Return the (x, y) coordinate for the center point of the cell that contains the specified text.  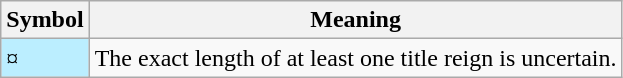
Symbol (45, 20)
¤ (45, 58)
Meaning (356, 20)
The exact length of at least one title reign is uncertain. (356, 58)
